Capture the cell that displays the provided text and extract its (X, Y) central coordinate. 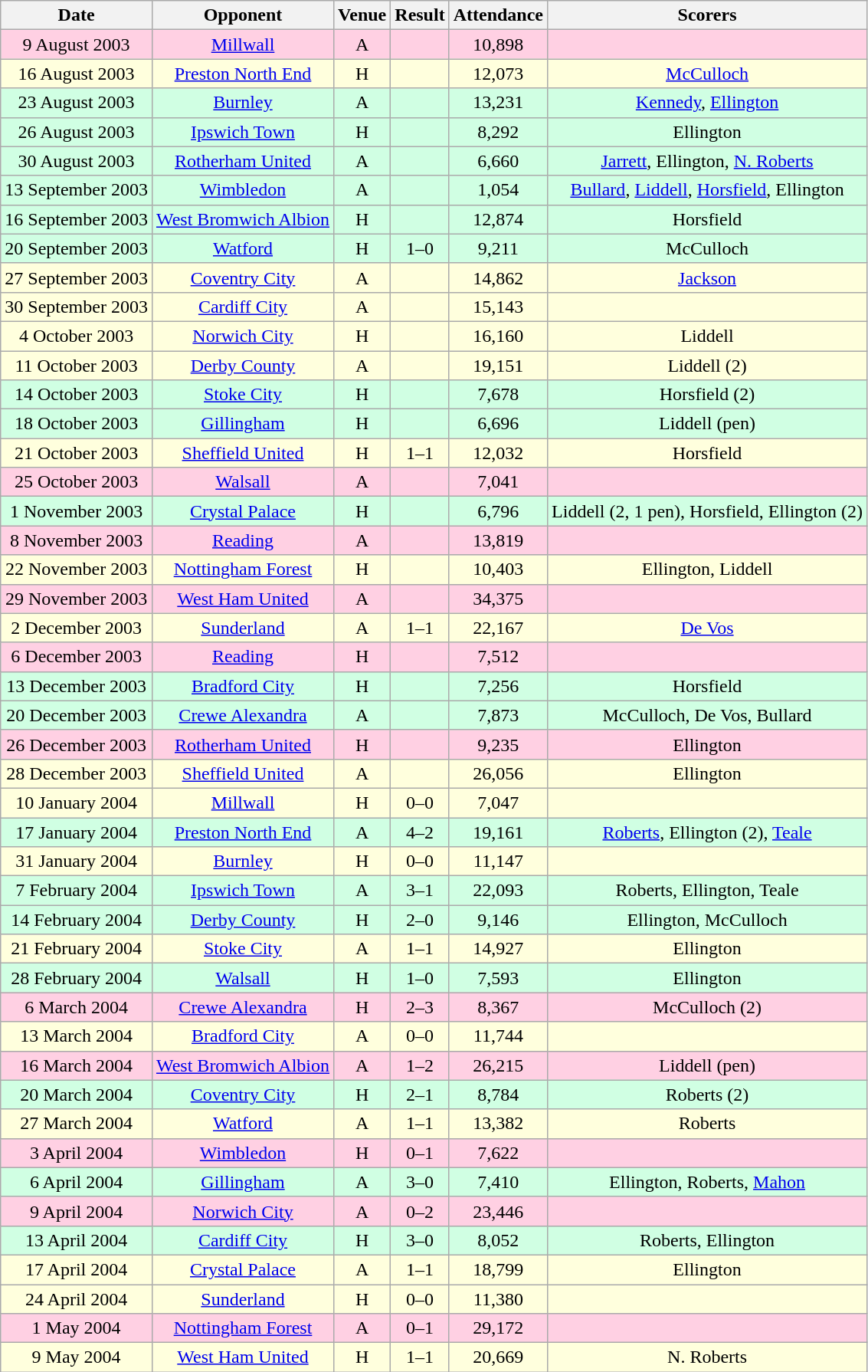
2–1 (420, 1095)
9 May 2004 (77, 1357)
16 March 2004 (77, 1065)
Date (77, 15)
Jackson (708, 277)
28 February 2004 (77, 978)
25 October 2003 (77, 482)
11 October 2003 (77, 366)
De Vos (708, 628)
7,047 (498, 803)
12,874 (498, 219)
13 December 2003 (77, 686)
13 September 2003 (77, 190)
Ellington, McCulloch (708, 920)
10,403 (498, 569)
Opponent (242, 15)
9 April 2004 (77, 1211)
7,256 (498, 686)
13,819 (498, 540)
13 March 2004 (77, 1036)
26 August 2003 (77, 132)
27 September 2003 (77, 277)
18,799 (498, 1269)
Roberts (708, 1124)
14,862 (498, 277)
Liddell (2, 1 pen), Horsfield, Ellington (2) (708, 511)
7,041 (498, 482)
9,146 (498, 920)
Result (420, 15)
1 May 2004 (77, 1328)
16 August 2003 (77, 74)
15,143 (498, 307)
23 August 2003 (77, 103)
21 February 2004 (77, 949)
30 August 2003 (77, 161)
Kennedy, Ellington (708, 103)
Roberts, Ellington (708, 1240)
7,678 (498, 395)
10 January 2004 (77, 803)
7,410 (498, 1182)
Ellington, Liddell (708, 569)
Liddell (2) (708, 366)
8 November 2003 (77, 540)
2 December 2003 (77, 628)
22,093 (498, 891)
26,056 (498, 773)
14 October 2003 (77, 395)
Scorers (708, 15)
Horsfield (2) (708, 395)
6 March 2004 (77, 1007)
McCulloch, De Vos, Bullard (708, 715)
34,375 (498, 599)
16 September 2003 (77, 219)
Roberts, Ellington (2), Teale (708, 832)
20,669 (498, 1357)
8,052 (498, 1240)
6 April 2004 (77, 1182)
Roberts, Ellington, Teale (708, 891)
14 February 2004 (77, 920)
Jarrett, Ellington, N. Roberts (708, 161)
30 September 2003 (77, 307)
Roberts (2) (708, 1095)
3–1 (420, 891)
29,172 (498, 1328)
Attendance (498, 15)
1,054 (498, 190)
N. Roberts (708, 1357)
22 November 2003 (77, 569)
2–0 (420, 920)
22,167 (498, 628)
7,622 (498, 1153)
7,593 (498, 978)
14,927 (498, 949)
9,211 (498, 248)
13 April 2004 (77, 1240)
13,382 (498, 1124)
6,796 (498, 511)
1–2 (420, 1065)
7,512 (498, 657)
8,784 (498, 1095)
20 September 2003 (77, 248)
9,235 (498, 744)
26 December 2003 (77, 744)
Liddell (708, 336)
0–2 (420, 1211)
4–2 (420, 832)
6,696 (498, 424)
26,215 (498, 1065)
19,151 (498, 366)
11,147 (498, 862)
6 December 2003 (77, 657)
2–3 (420, 1007)
8,367 (498, 1007)
19,161 (498, 832)
4 October 2003 (77, 336)
27 March 2004 (77, 1124)
31 January 2004 (77, 862)
6,660 (498, 161)
10,898 (498, 44)
7,873 (498, 715)
9 August 2003 (77, 44)
11,380 (498, 1299)
12,073 (498, 74)
12,032 (498, 453)
Bullard, Liddell, Horsfield, Ellington (708, 190)
8,292 (498, 132)
McCulloch (2) (708, 1007)
1 November 2003 (77, 511)
20 March 2004 (77, 1095)
28 December 2003 (77, 773)
13,231 (498, 103)
21 October 2003 (77, 453)
16,160 (498, 336)
11,744 (498, 1036)
3 April 2004 (77, 1153)
29 November 2003 (77, 599)
Venue (362, 15)
18 October 2003 (77, 424)
Ellington, Roberts, Mahon (708, 1182)
17 April 2004 (77, 1269)
17 January 2004 (77, 832)
23,446 (498, 1211)
24 April 2004 (77, 1299)
20 December 2003 (77, 715)
7 February 2004 (77, 891)
